Output the [X, Y] coordinate of the center of the cell containing the given text.  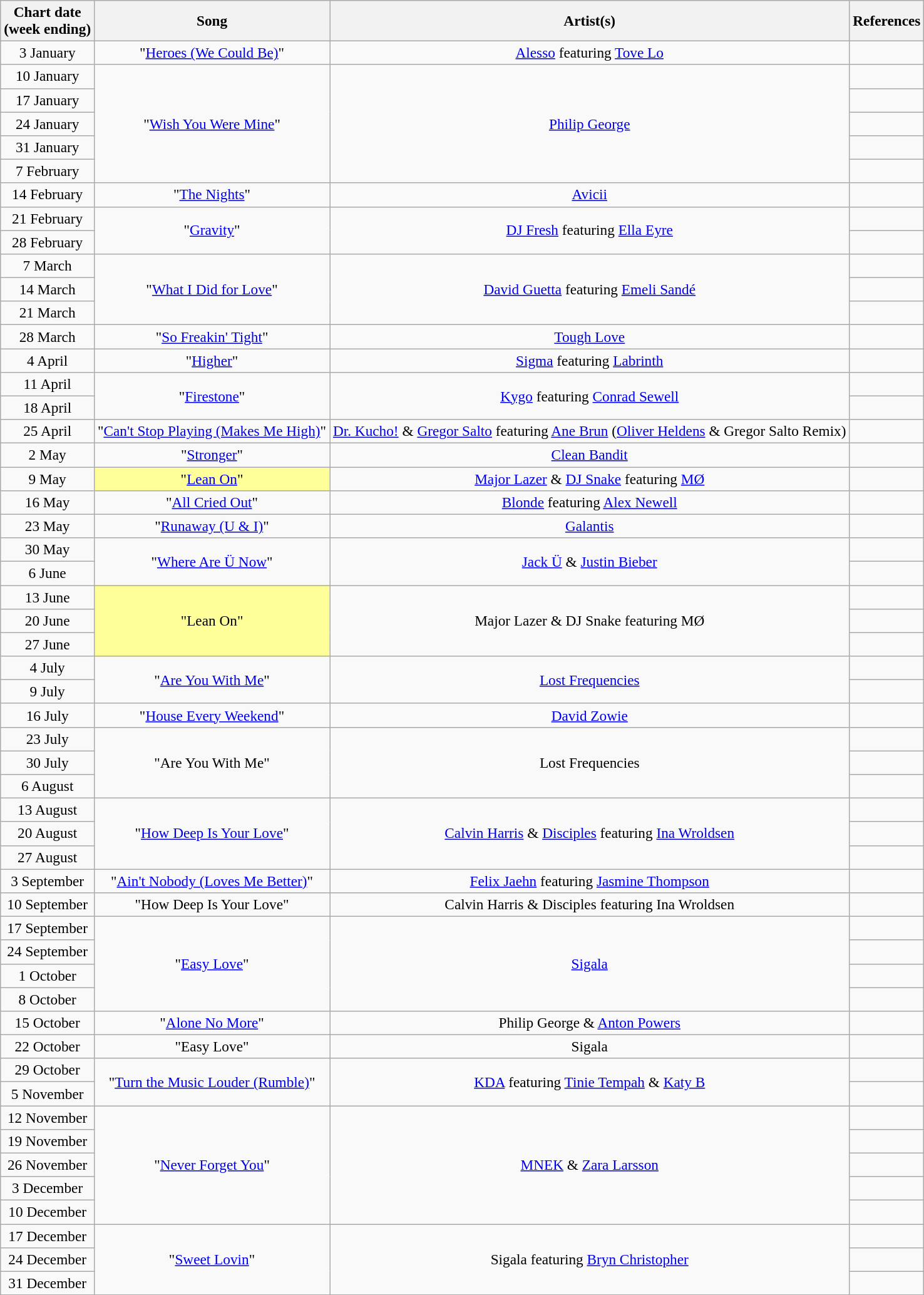
31 December [48, 1283]
"All Cried Out" [212, 502]
9 May [48, 478]
16 July [48, 715]
12 November [48, 1117]
6 June [48, 573]
17 December [48, 1236]
"Gravity" [212, 230]
8 October [48, 999]
"Never Forget You" [212, 1165]
Sigala featuring Bryn Christopher [590, 1259]
David Guetta featuring Emeli Sandé [590, 289]
24 January [48, 123]
Tough Love [590, 336]
18 April [48, 408]
7 February [48, 171]
"House Every Weekend" [212, 715]
21 February [48, 219]
4 July [48, 668]
14 March [48, 289]
Kygo featuring Conrad Sewell [590, 396]
Avicii [590, 195]
19 November [48, 1141]
MNEK & Zara Larsson [590, 1165]
24 September [48, 952]
Clean Bandit [590, 455]
Dr. Kucho! & Gregor Salto featuring Ane Brun (Oliver Heldens & Gregor Salto Remix) [590, 431]
Galantis [590, 526]
"Stronger" [212, 455]
26 November [48, 1165]
References [886, 20]
31 January [48, 147]
3 December [48, 1189]
Felix Jaehn featuring Jasmine Thompson [590, 880]
"Can't Stop Playing (Makes Me High)" [212, 431]
Song [212, 20]
28 February [48, 242]
22 October [48, 1046]
25 April [48, 431]
17 January [48, 100]
3 September [48, 880]
Alesso featuring Tove Lo [590, 53]
20 June [48, 621]
Sigma featuring Labrinth [590, 360]
10 September [48, 904]
27 June [48, 644]
Artist(s) [590, 20]
1 October [48, 976]
29 October [48, 1070]
"Ain't Nobody (Loves Me Better)" [212, 880]
3 January [48, 53]
Jack Ü & Justin Bieber [590, 561]
Blonde featuring Alex Newell [590, 502]
13 August [48, 810]
23 May [48, 526]
"What I Did for Love" [212, 289]
30 May [48, 549]
7 March [48, 266]
Philip George [590, 124]
"Heroes (We Could Be)" [212, 53]
KDA featuring Tinie Tempah & Katy B [590, 1082]
6 August [48, 786]
Chart date(week ending) [48, 20]
13 June [48, 597]
"Turn the Music Louder (Rumble)" [212, 1082]
24 December [48, 1259]
10 January [48, 76]
10 December [48, 1212]
"Where Are Ü Now" [212, 561]
15 October [48, 1023]
28 March [48, 336]
11 April [48, 384]
"Sweet Lovin" [212, 1259]
5 November [48, 1093]
16 May [48, 502]
30 July [48, 762]
"The Nights" [212, 195]
21 March [48, 313]
"Higher" [212, 360]
4 April [48, 360]
"Firestone" [212, 396]
Philip George & Anton Powers [590, 1023]
20 August [48, 833]
David Zowie [590, 715]
14 February [48, 195]
"Alone No More" [212, 1023]
2 May [48, 455]
"Runaway (U & I)" [212, 526]
"Wish You Were Mine" [212, 124]
9 July [48, 691]
DJ Fresh featuring Ella Eyre [590, 230]
27 August [48, 857]
23 July [48, 739]
"So Freakin' Tight" [212, 336]
17 September [48, 928]
